Scan for the cell matching the given text and deliver its (x, y) coordinate at center. 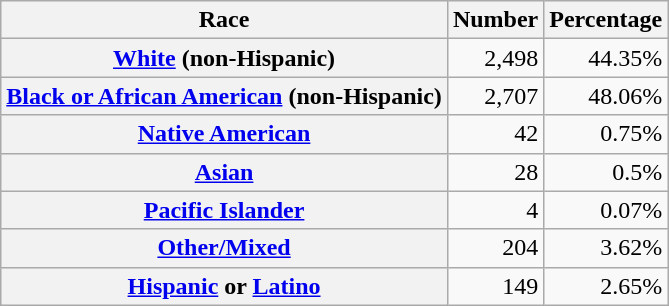
4 (495, 210)
3.62% (606, 248)
Number (495, 20)
44.35% (606, 58)
0.07% (606, 210)
Pacific Islander (224, 210)
48.06% (606, 96)
Native American (224, 134)
2.65% (606, 286)
Asian (224, 172)
149 (495, 286)
Black or African American (non-Hispanic) (224, 96)
Hispanic or Latino (224, 286)
204 (495, 248)
0.75% (606, 134)
Race (224, 20)
2,498 (495, 58)
White (non-Hispanic) (224, 58)
42 (495, 134)
0.5% (606, 172)
Other/Mixed (224, 248)
Percentage (606, 20)
28 (495, 172)
2,707 (495, 96)
